Identify which cell holds the provided text, then report its [X, Y] central coordinate. 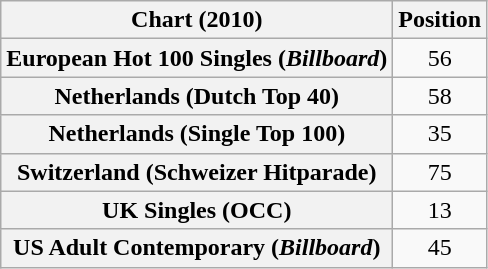
Switzerland (Schweizer Hitparade) [197, 172]
Netherlands (Single Top 100) [197, 134]
58 [440, 96]
45 [440, 248]
56 [440, 58]
Netherlands (Dutch Top 40) [197, 96]
European Hot 100 Singles (Billboard) [197, 58]
US Adult Contemporary (Billboard) [197, 248]
75 [440, 172]
UK Singles (OCC) [197, 210]
Chart (2010) [197, 20]
Position [440, 20]
35 [440, 134]
13 [440, 210]
